Provide the (x, y) coordinate of the cell's center where the given text is located.  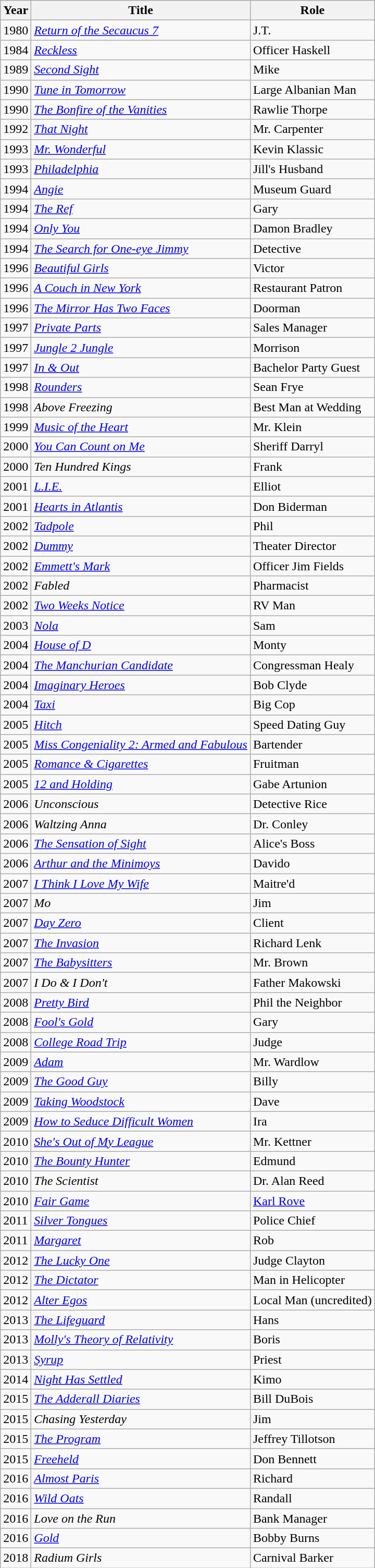
Night Has Settled (141, 1379)
Officer Jim Fields (312, 566)
Angie (141, 189)
Phil the Neighbor (312, 1002)
Mr. Carpenter (312, 129)
2014 (16, 1379)
Waltzing Anna (141, 824)
Detective (312, 249)
Doorman (312, 308)
Taking Woodstock (141, 1101)
Best Man at Wedding (312, 407)
Bill DuBois (312, 1399)
Private Parts (141, 328)
Mr. Klein (312, 427)
Edmund (312, 1161)
Hitch (141, 725)
The Lifeguard (141, 1320)
Nola (141, 626)
You Can Count on Me (141, 447)
2003 (16, 626)
Father Makowski (312, 983)
Day Zero (141, 923)
Emmett's Mark (141, 566)
Philadelphia (141, 169)
Rob (312, 1241)
Love on the Run (141, 1518)
Jungle 2 Jungle (141, 348)
Randall (312, 1498)
L.I.E. (141, 486)
The Babysitters (141, 963)
The Search for One-eye Jimmy (141, 249)
Kevin Klassic (312, 149)
Rounders (141, 387)
Kimo (312, 1379)
1989 (16, 70)
The Dictator (141, 1280)
Local Man (uncredited) (312, 1300)
Police Chief (312, 1221)
Chasing Yesterday (141, 1419)
In & Out (141, 367)
Radium Girls (141, 1558)
How to Seduce Difficult Women (141, 1121)
Client (312, 923)
Miss Congeniality 2: Armed and Fabulous (141, 744)
2018 (16, 1558)
Beautiful Girls (141, 268)
Sean Frye (312, 387)
The Program (141, 1439)
Second Sight (141, 70)
Fruitman (312, 764)
Sheriff Darryl (312, 447)
1992 (16, 129)
Tune in Tomorrow (141, 90)
Alice's Boss (312, 843)
Phil (312, 526)
Theater Director (312, 546)
1999 (16, 427)
Margaret (141, 1241)
Imaginary Heroes (141, 685)
Return of the Secaucus 7 (141, 30)
RV Man (312, 606)
Dr. Conley (312, 824)
The Bounty Hunter (141, 1161)
Karl Rove (312, 1200)
Elliot (312, 486)
The Mirror Has Two Faces (141, 308)
1980 (16, 30)
Morrison (312, 348)
Bank Manager (312, 1518)
Romance & Cigarettes (141, 764)
Unconscious (141, 804)
I Do & I Don't (141, 983)
The Lucky One (141, 1260)
Pretty Bird (141, 1002)
Hans (312, 1320)
Boris (312, 1340)
College Road Trip (141, 1042)
Tadpole (141, 526)
Maitre'd (312, 884)
Dummy (141, 546)
Taxi (141, 705)
Carnival Barker (312, 1558)
The Sensation of Sight (141, 843)
12 and Holding (141, 784)
That Night (141, 129)
Above Freezing (141, 407)
Man in Helicopter (312, 1280)
Fabled (141, 586)
Bartender (312, 744)
Gabe Artunion (312, 784)
Judge (312, 1042)
Monty (312, 645)
Sam (312, 626)
Silver Tongues (141, 1221)
Officer Haskell (312, 50)
Ten Hundred Kings (141, 467)
Fool's Gold (141, 1022)
Mike (312, 70)
Freeheld (141, 1459)
Davido (312, 863)
Almost Paris (141, 1478)
Richard (312, 1478)
Bachelor Party Guest (312, 367)
Museum Guard (312, 189)
Victor (312, 268)
Pharmacist (312, 586)
Big Cop (312, 705)
Only You (141, 228)
A Couch in New York (141, 288)
J.T. (312, 30)
The Ref (141, 209)
Speed Dating Guy (312, 725)
Richard Lenk (312, 943)
Dr. Alan Reed (312, 1181)
Restaurant Patron (312, 288)
I Think I Love My Wife (141, 884)
Large Albanian Man (312, 90)
Wild Oats (141, 1498)
The Good Guy (141, 1082)
The Manchurian Candidate (141, 665)
Bobby Burns (312, 1538)
Gold (141, 1538)
Adam (141, 1062)
Judge Clayton (312, 1260)
Don Biderman (312, 506)
Role (312, 10)
Detective Rice (312, 804)
Arthur and the Minimoys (141, 863)
Dave (312, 1101)
Fair Game (141, 1200)
The Bonfire of the Vanities (141, 109)
The Adderall Diaries (141, 1399)
Hearts in Atlantis (141, 506)
Rawlie Thorpe (312, 109)
1984 (16, 50)
Mr. Wonderful (141, 149)
Billy (312, 1082)
Frank (312, 467)
Mr. Wardlow (312, 1062)
Alter Egos (141, 1300)
The Scientist (141, 1181)
Congressman Healy (312, 665)
Mr. Brown (312, 963)
The Invasion (141, 943)
Mr. Kettner (312, 1141)
Bob Clyde (312, 685)
Reckless (141, 50)
Jeffrey Tillotson (312, 1439)
Syrup (141, 1359)
Priest (312, 1359)
Mo (141, 903)
Don Bennett (312, 1459)
Title (141, 10)
Ira (312, 1121)
Year (16, 10)
Two Weeks Notice (141, 606)
Jill's Husband (312, 169)
Damon Bradley (312, 228)
Molly's Theory of Relativity (141, 1340)
She's Out of My League (141, 1141)
Sales Manager (312, 328)
Music of the Heart (141, 427)
House of D (141, 645)
